For the text-containing cell, return its midpoint in [X, Y] coordinate format. 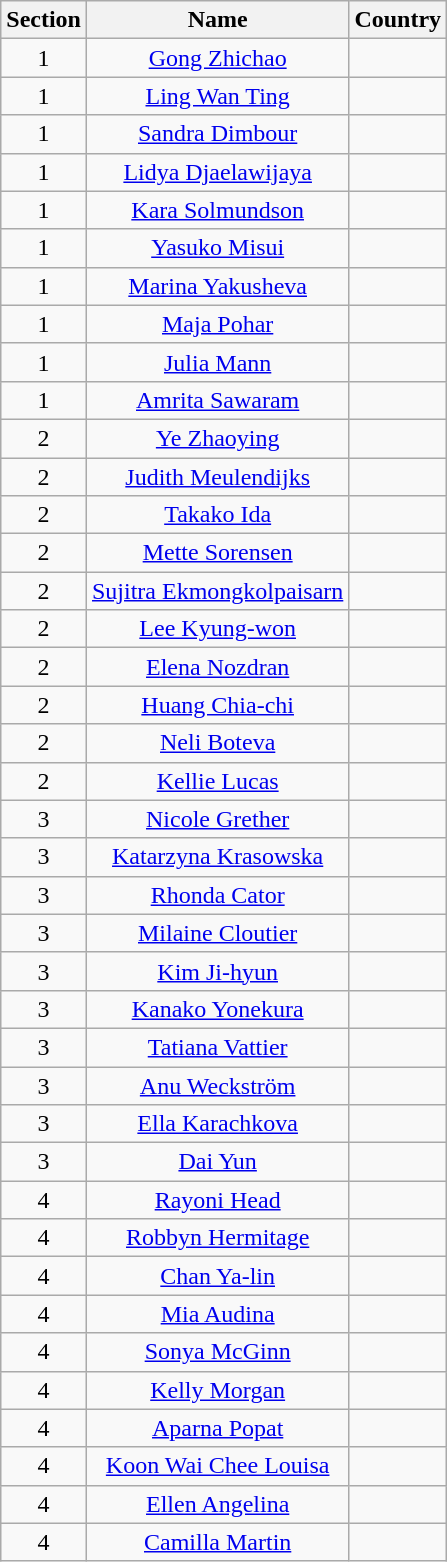
Kellie Lucas [217, 781]
Rayoni Head [217, 1200]
Amrita Sawaram [217, 400]
Lee Kyung-won [217, 629]
Lidya Djaelawijaya [217, 172]
Julia Mann [217, 362]
Gong Zhichao [217, 58]
Country [398, 20]
Ling Wan Ting [217, 96]
Kelly Morgan [217, 1390]
Mia Audina [217, 1314]
Kim Ji-hyun [217, 971]
Kanako Yonekura [217, 1009]
Yasuko Misui [217, 248]
Anu Weckström [217, 1085]
Sandra Dimbour [217, 134]
Nicole Grether [217, 819]
Section [44, 20]
Chan Ya-lin [217, 1276]
Robbyn Hermitage [217, 1238]
Rhonda Cator [217, 895]
Maja Pohar [217, 324]
Tatiana Vattier [217, 1047]
Huang Chia-chi [217, 705]
Elena Nozdran [217, 667]
Neli Boteva [217, 743]
Mette Sorensen [217, 553]
Judith Meulendijks [217, 477]
Milaine Cloutier [217, 933]
Katarzyna Krasowska [217, 857]
Name [217, 20]
Ye Zhaoying [217, 438]
Takako Ida [217, 515]
Marina Yakusheva [217, 286]
Ella Karachkova [217, 1124]
Ellen Angelina [217, 1504]
Dai Yun [217, 1162]
Sonya McGinn [217, 1352]
Koon Wai Chee Louisa [217, 1466]
Sujitra Ekmongkolpaisarn [217, 591]
Camilla Martin [217, 1542]
Kara Solmundson [217, 210]
Aparna Popat [217, 1428]
